Pinpoint the cell where the given text exists, returning its (X, Y) midpoint coordinate. 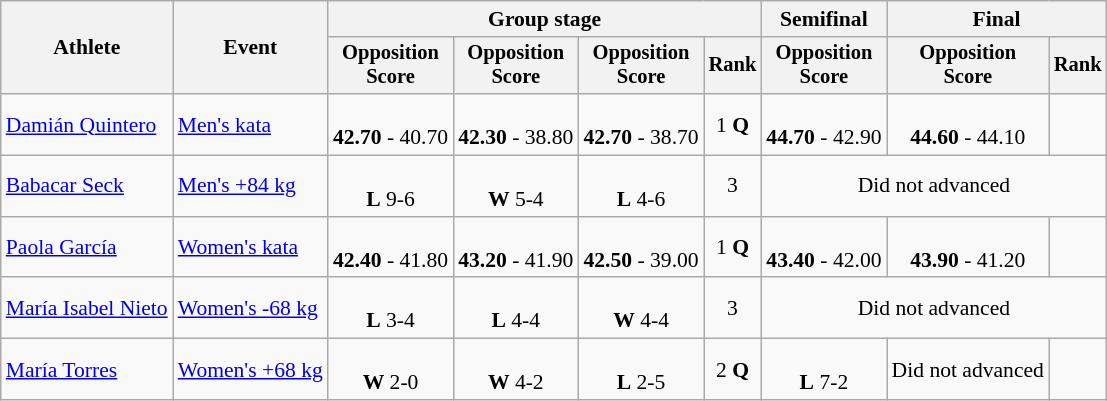
Paola García (87, 248)
L 9-6 (390, 186)
W 2-0 (390, 370)
Men's +84 kg (250, 186)
42.70 - 40.70 (390, 124)
43.20 - 41.90 (516, 248)
Babacar Seck (87, 186)
Group stage (544, 19)
L 7-2 (824, 370)
W 4-4 (640, 308)
L 3-4 (390, 308)
Men's kata (250, 124)
María Isabel Nieto (87, 308)
44.70 - 42.90 (824, 124)
44.60 - 44.10 (968, 124)
Women's +68 kg (250, 370)
2 Q (733, 370)
María Torres (87, 370)
W 4-2 (516, 370)
L 4-6 (640, 186)
Semifinal (824, 19)
Women's kata (250, 248)
42.30 - 38.80 (516, 124)
Event (250, 48)
42.70 - 38.70 (640, 124)
L 2-5 (640, 370)
43.40 - 42.00 (824, 248)
L 4-4 (516, 308)
W 5-4 (516, 186)
Final (997, 19)
43.90 - 41.20 (968, 248)
42.50 - 39.00 (640, 248)
Damián Quintero (87, 124)
Women's -68 kg (250, 308)
Athlete (87, 48)
42.40 - 41.80 (390, 248)
